Provide the [x, y] coordinate of the cell's center where the given text is located.  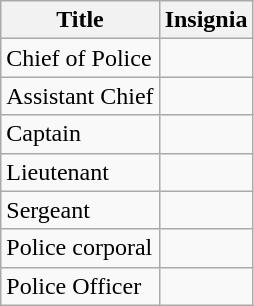
Police Officer [80, 286]
Police corporal [80, 248]
Captain [80, 134]
Insignia [206, 20]
Assistant Chief [80, 96]
Sergeant [80, 210]
Lieutenant [80, 172]
Chief of Police [80, 58]
Title [80, 20]
